Find where the given text appears and provide that cell's center as [x, y] coordinate. 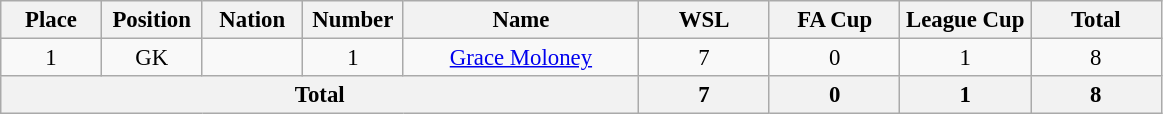
Position [152, 20]
League Cup [966, 20]
WSL [704, 20]
Number [354, 20]
Place [52, 20]
Grace Moloney [521, 58]
Name [521, 20]
FA Cup [834, 20]
GK [152, 58]
Nation [252, 20]
